For the text-containing cell, return its midpoint in (x, y) coordinate format. 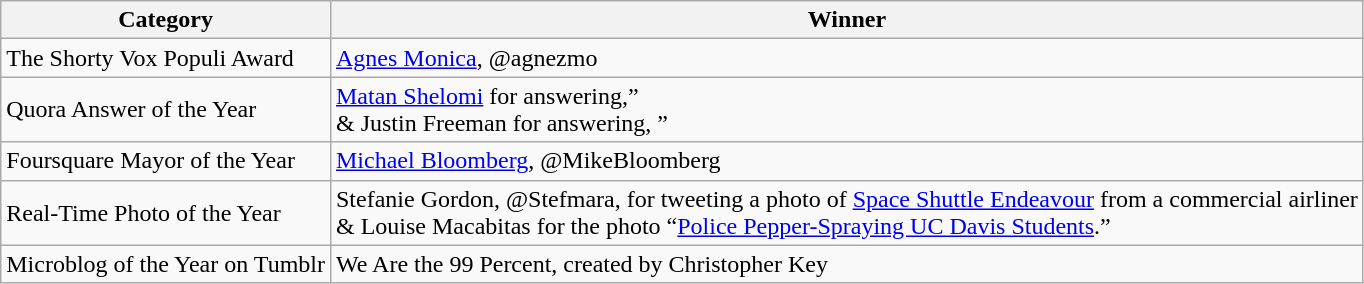
The Shorty Vox Populi Award (166, 58)
Quora Answer of the Year (166, 110)
Foursquare Mayor of the Year (166, 161)
Agnes Monica, @agnezmo (846, 58)
Microblog of the Year on Tumblr (166, 264)
Real-Time Photo of the Year (166, 212)
Matan Shelomi for answering,”& Justin Freeman for answering, ” (846, 110)
Michael Bloomberg, @MikeBloomberg (846, 161)
We Are the 99 Percent, created by Christopher Key (846, 264)
Winner (846, 20)
Category (166, 20)
